Find where the given text appears and provide that cell's center as [x, y] coordinate. 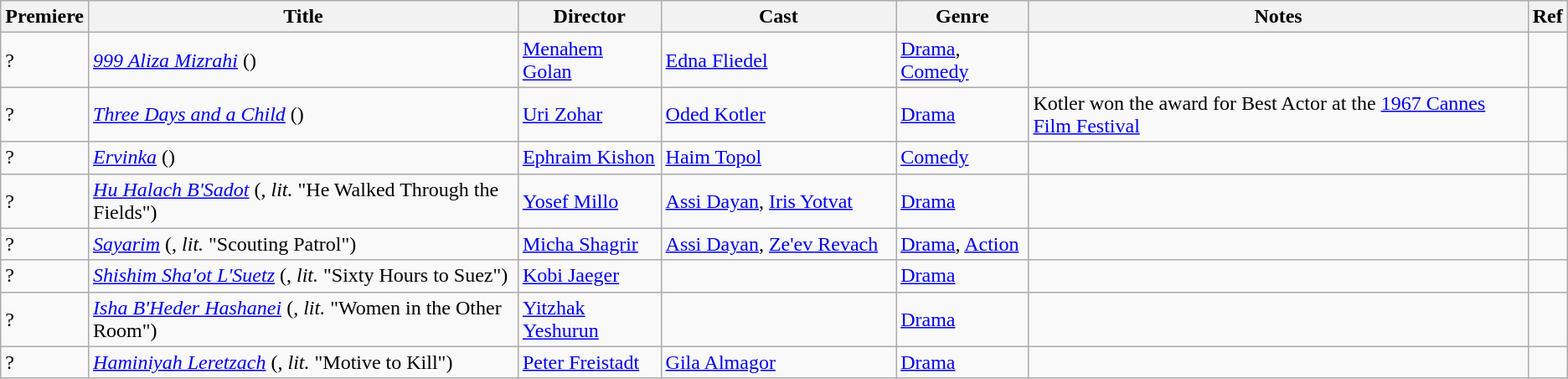
Haim Topol [779, 158]
Three Days and a Child () [303, 114]
Cast [779, 17]
Yosef Millo [590, 201]
Shishim Sha'ot L'Suetz (, lit. "Sixty Hours to Suez") [303, 276]
Assi Dayan, Ze'ev Revach [779, 244]
Kotler won the award for Best Actor at the 1967 Cannes Film Festival [1278, 114]
Drama, Action [962, 244]
Menahem Golan [590, 60]
Yitzhak Yeshurun [590, 319]
Ervinka () [303, 158]
Premiere [45, 17]
Ephraim Kishon [590, 158]
Gila Almagor [779, 362]
Peter Freistadt [590, 362]
Uri Zohar [590, 114]
Oded Kotler [779, 114]
Title [303, 17]
Genre [962, 17]
Ref [1548, 17]
Edna Fliedel [779, 60]
999 Aliza Mizrahi () [303, 60]
Kobi Jaeger [590, 276]
Drama, Comedy [962, 60]
Hu Halach B'Sadot (, lit. "He Walked Through the Fields") [303, 201]
Isha B'Heder Hashanei (, lit. "Women in the Other Room") [303, 319]
Assi Dayan, Iris Yotvat [779, 201]
Notes [1278, 17]
Director [590, 17]
Comedy [962, 158]
Micha Shagrir [590, 244]
Sayarim (, lit. "Scouting Patrol") [303, 244]
Haminiyah Leretzach (, lit. "Motive to Kill") [303, 362]
